Scan for the cell matching the given text and deliver its (X, Y) coordinate at center. 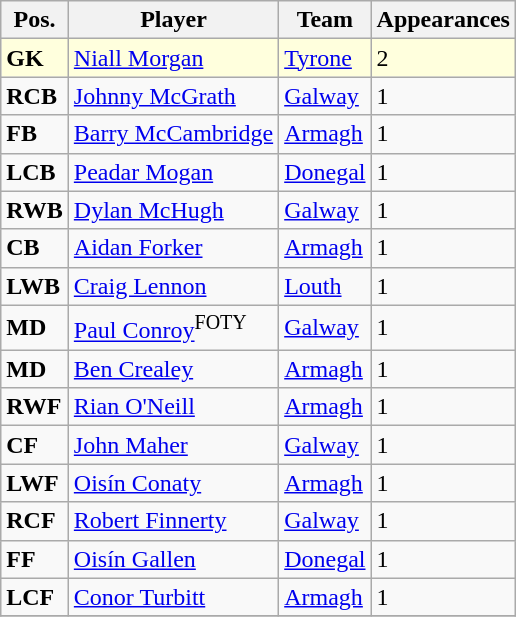
Pos. (35, 20)
LWB (35, 286)
Aidan Forker (173, 248)
Niall Morgan (173, 58)
FF (35, 559)
John Maher (173, 445)
Craig Lennon (173, 286)
Ben Crealey (173, 369)
FB (35, 134)
CB (35, 248)
Team (325, 20)
Dylan McHugh (173, 210)
GK (35, 58)
RWB (35, 210)
Oisín Conaty (173, 483)
LWF (35, 483)
Barry McCambridge (173, 134)
Robert Finnerty (173, 521)
LCF (35, 597)
Peadar Mogan (173, 172)
RCF (35, 521)
RWF (35, 407)
RCB (35, 96)
Louth (325, 286)
CF (35, 445)
LCB (35, 172)
Rian O'Neill (173, 407)
2 (443, 58)
Appearances (443, 20)
Conor Turbitt (173, 597)
Oisín Gallen (173, 559)
Player (173, 20)
Johnny McGrath (173, 96)
Paul ConroyFOTY (173, 328)
Tyrone (325, 58)
